Capture the cell that displays the provided text and extract its (x, y) central coordinate. 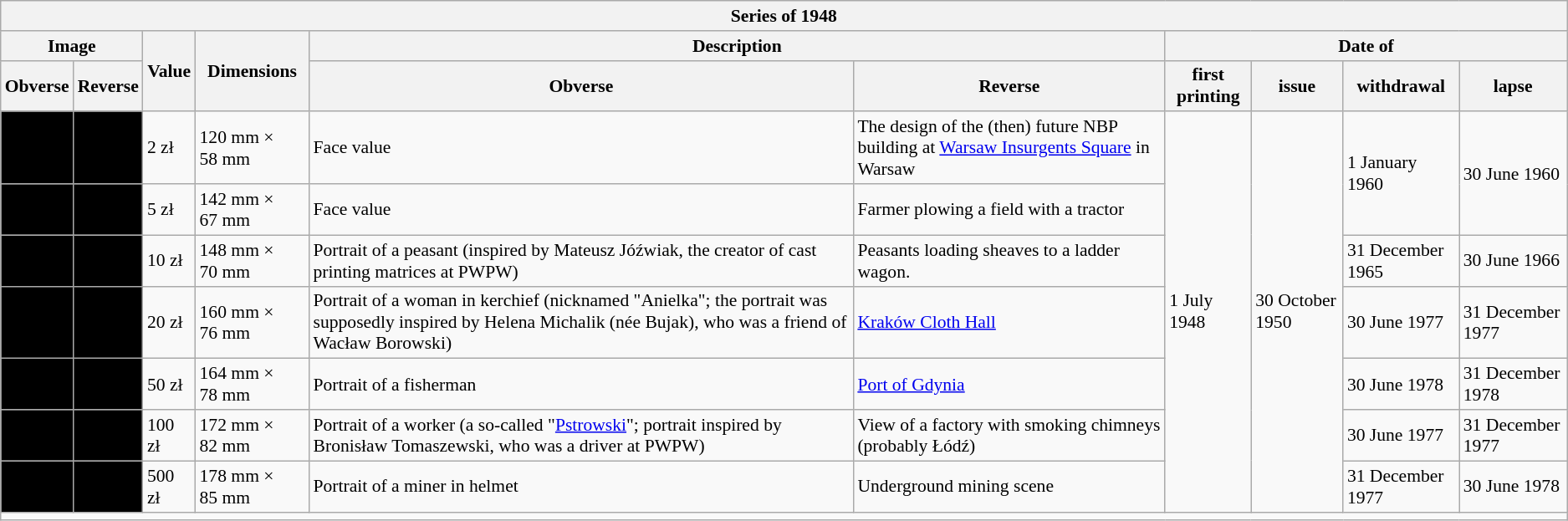
148 mm × 70 mm (253, 261)
30 October 1950 (1297, 313)
172 mm × 82 mm (253, 435)
Portrait of a worker (a so-called "Pstrowski"; portrait inspired by Bronisław Tomaszewski, who was a driver at PWPW) (580, 435)
withdrawal (1402, 85)
Value (169, 72)
31 December 1978 (1514, 385)
Image (72, 46)
20 zł (169, 323)
100 zł (169, 435)
Date of (1366, 46)
Underground mining scene (1009, 487)
Portrait of a fisherman (580, 385)
50 zł (169, 385)
142 mm × 67 mm (253, 209)
Peasants loading sheaves to a ladder wagon. (1009, 261)
1 January 1960 (1402, 174)
Portrait of a peasant (inspired by Mateusz Jóźwiak, the creator of cast printing matrices at PWPW) (580, 261)
Kraków Cloth Hall (1009, 323)
5 zł (169, 209)
31 December 1965 (1402, 261)
1 July 1948 (1208, 313)
Portrait of a miner in helmet (580, 487)
Description (737, 46)
164 mm × 78 mm (253, 385)
View of a factory with smoking chimneys (probably Łódź) (1009, 435)
Dimensions (253, 72)
Series of 1948 (784, 16)
500 zł (169, 487)
first printing (1208, 85)
120 mm × 58 mm (253, 149)
178 mm × 85 mm (253, 487)
Farmer plowing a field with a tractor (1009, 209)
30 June 1966 (1514, 261)
2 zł (169, 149)
issue (1297, 85)
Port of Gdynia (1009, 385)
The design of the (then) future NBP building at Warsaw Insurgents Square in Warsaw (1009, 149)
160 mm × 76 mm (253, 323)
10 zł (169, 261)
30 June 1960 (1514, 174)
lapse (1514, 85)
